Capture the cell that displays the provided text and extract its [x, y] central coordinate. 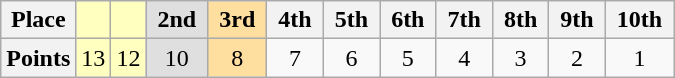
4 [464, 58]
8 [238, 58]
6 [351, 58]
1 [639, 58]
9th [577, 20]
Points [38, 58]
3 [520, 58]
7 [295, 58]
8th [520, 20]
10 [177, 58]
6th [408, 20]
13 [94, 58]
12 [128, 58]
5th [351, 20]
7th [464, 20]
4th [295, 20]
3rd [238, 20]
2 [577, 58]
2nd [177, 20]
10th [639, 20]
Place [38, 20]
5 [408, 58]
